Return (x, y) of the center of cell containing provided text 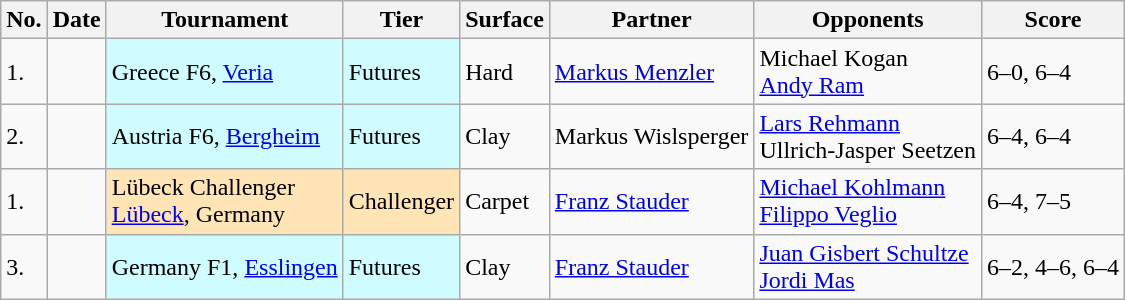
3. (24, 266)
Greece F6, Veria (224, 72)
Opponents (868, 20)
Michael Kohlmann Filippo Veglio (868, 202)
Markus Menzler (652, 72)
Date (76, 20)
Juan Gisbert Schultze Jordi Mas (868, 266)
Germany F1, Esslingen (224, 266)
Hard (505, 72)
2. (24, 136)
No. (24, 20)
Austria F6, Bergheim (224, 136)
Lars Rehmann Ullrich-Jasper Seetzen (868, 136)
Lübeck ChallengerLübeck, Germany (224, 202)
Markus Wislsperger (652, 136)
Carpet (505, 202)
Challenger (401, 202)
Surface (505, 20)
6–0, 6–4 (1052, 72)
Partner (652, 20)
Michael Kogan Andy Ram (868, 72)
Tournament (224, 20)
Tier (401, 20)
6–4, 7–5 (1052, 202)
Score (1052, 20)
6–4, 6–4 (1052, 136)
6–2, 4–6, 6–4 (1052, 266)
